Identify which cell holds the provided text, then report its [X, Y] central coordinate. 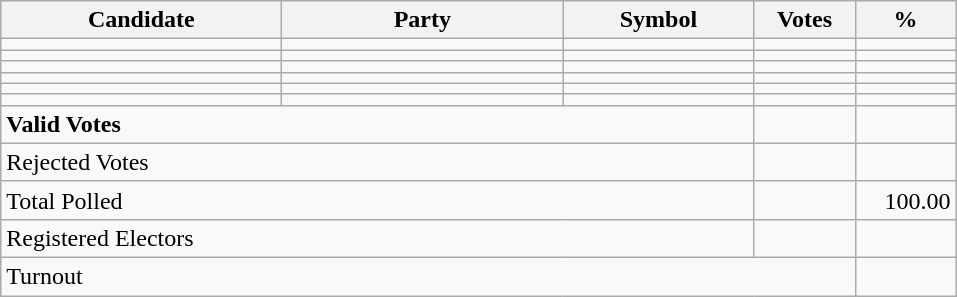
Symbol [658, 20]
Votes [804, 20]
100.00 [906, 200]
Candidate [142, 20]
Party [422, 20]
Total Polled [378, 200]
% [906, 20]
Valid Votes [378, 124]
Rejected Votes [378, 162]
Turnout [428, 276]
Registered Electors [378, 238]
